Pinpoint the cell where the given text exists, returning its [x, y] midpoint coordinate. 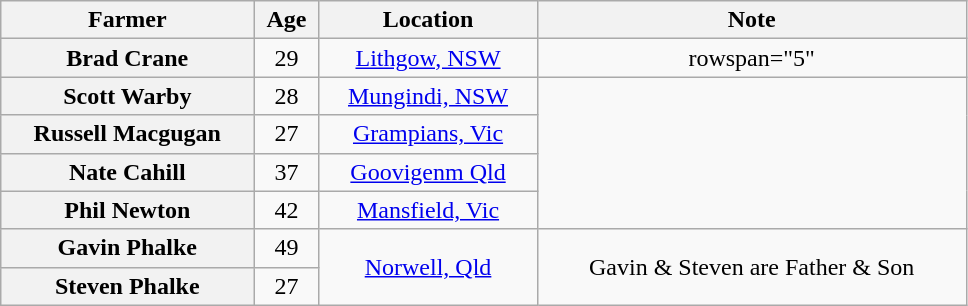
Steven Phalke [128, 286]
Gavin Phalke [128, 248]
Scott Warby [128, 96]
Phil Newton [128, 210]
49 [286, 248]
Nate Cahill [128, 172]
Mansfield, Vic [428, 210]
Brad Crane [128, 58]
Grampians, Vic [428, 134]
Russell Macgugan [128, 134]
28 [286, 96]
Farmer [128, 20]
Norwell, Qld [428, 267]
Gavin & Steven are Father & Son [752, 267]
Lithgow, NSW [428, 58]
Location [428, 20]
Note [752, 20]
rowspan="5" [752, 58]
29 [286, 58]
Age [286, 20]
Mungindi, NSW [428, 96]
42 [286, 210]
37 [286, 172]
Goovigenm Qld [428, 172]
